Detect which cell encompasses the target text, then output its (x, y) center coordinate. 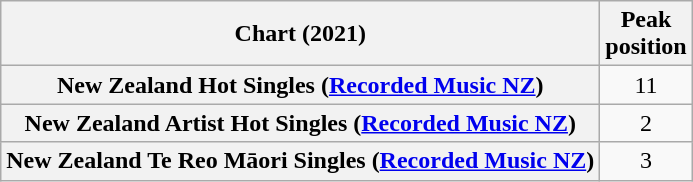
Peakposition (646, 34)
New Zealand Artist Hot Singles (Recorded Music NZ) (300, 123)
11 (646, 85)
3 (646, 161)
Chart (2021) (300, 34)
New Zealand Te Reo Māori Singles (Recorded Music NZ) (300, 161)
New Zealand Hot Singles (Recorded Music NZ) (300, 85)
2 (646, 123)
